Determine the (X, Y) coordinate at the center of the cell enclosing the given text.  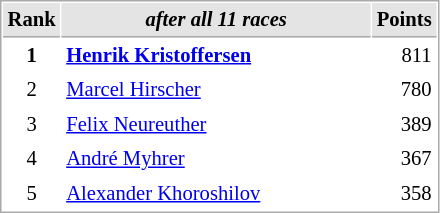
Points (404, 20)
after all 11 races (216, 20)
Marcel Hirscher (216, 90)
1 (32, 56)
Rank (32, 20)
811 (404, 56)
389 (404, 124)
5 (32, 194)
780 (404, 90)
2 (32, 90)
Henrik Kristoffersen (216, 56)
4 (32, 158)
André Myhrer (216, 158)
Alexander Khoroshilov (216, 194)
358 (404, 194)
3 (32, 124)
Felix Neureuther (216, 124)
367 (404, 158)
